Detect which cell encompasses the target text, then output its [x, y] center coordinate. 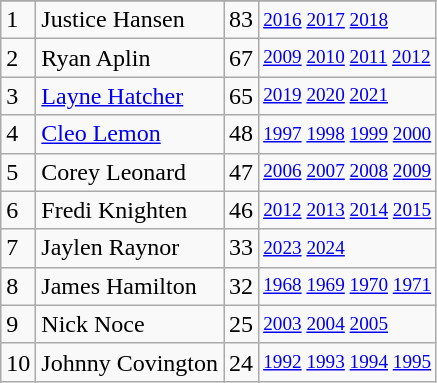
Johnny Covington [130, 362]
9 [18, 324]
7 [18, 248]
Ryan Aplin [130, 58]
Layne Hatcher [130, 96]
33 [242, 248]
1992 1993 1994 1995 [348, 362]
James Hamilton [130, 286]
2 [18, 58]
47 [242, 172]
Corey Leonard [130, 172]
1 [18, 20]
2019 2020 2021 [348, 96]
Nick Noce [130, 324]
2003 2004 2005 [348, 324]
67 [242, 58]
46 [242, 210]
6 [18, 210]
8 [18, 286]
1997 1998 1999 2000 [348, 134]
48 [242, 134]
1968 1969 1970 1971 [348, 286]
65 [242, 96]
2009 2010 2011 2012 [348, 58]
10 [18, 362]
4 [18, 134]
Jaylen Raynor [130, 248]
Justice Hansen [130, 20]
Cleo Lemon [130, 134]
2023 2024 [348, 248]
83 [242, 20]
5 [18, 172]
2012 2013 2014 2015 [348, 210]
2016 2017 2018 [348, 20]
32 [242, 286]
25 [242, 324]
Fredi Knighten [130, 210]
24 [242, 362]
2006 2007 2008 2009 [348, 172]
3 [18, 96]
